Output the (x, y) coordinate of the center of the cell containing the given text.  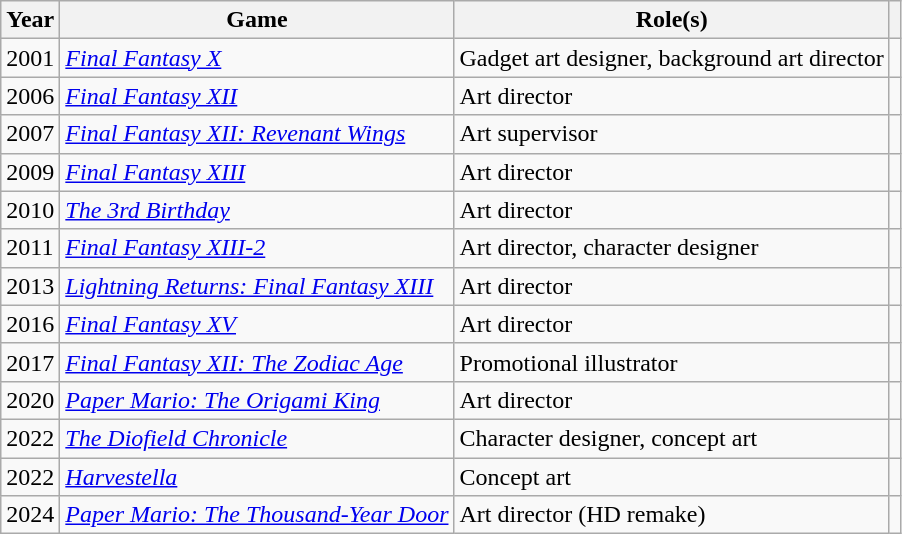
2006 (30, 96)
2009 (30, 172)
2010 (30, 210)
Final Fantasy XIII (257, 172)
Lightning Returns: Final Fantasy XIII (257, 286)
Gadget art designer, background art director (672, 58)
Character designer, concept art (672, 438)
Final Fantasy XII: The Zodiac Age (257, 362)
Art director (HD remake) (672, 515)
Concept art (672, 477)
Final Fantasy XV (257, 324)
Final Fantasy XII (257, 96)
The 3rd Birthday (257, 210)
2020 (30, 400)
Art director, character designer (672, 248)
2016 (30, 324)
Game (257, 20)
Paper Mario: The Origami King (257, 400)
Harvestella (257, 477)
2011 (30, 248)
2013 (30, 286)
Promotional illustrator (672, 362)
Year (30, 20)
Art supervisor (672, 134)
2007 (30, 134)
The Diofield Chronicle (257, 438)
2001 (30, 58)
2024 (30, 515)
Final Fantasy XIII-2 (257, 248)
Final Fantasy XII: Revenant Wings (257, 134)
2017 (30, 362)
Role(s) (672, 20)
Final Fantasy X (257, 58)
Paper Mario: The Thousand-Year Door (257, 515)
